Find where the given text appears and provide that cell's center as [x, y] coordinate. 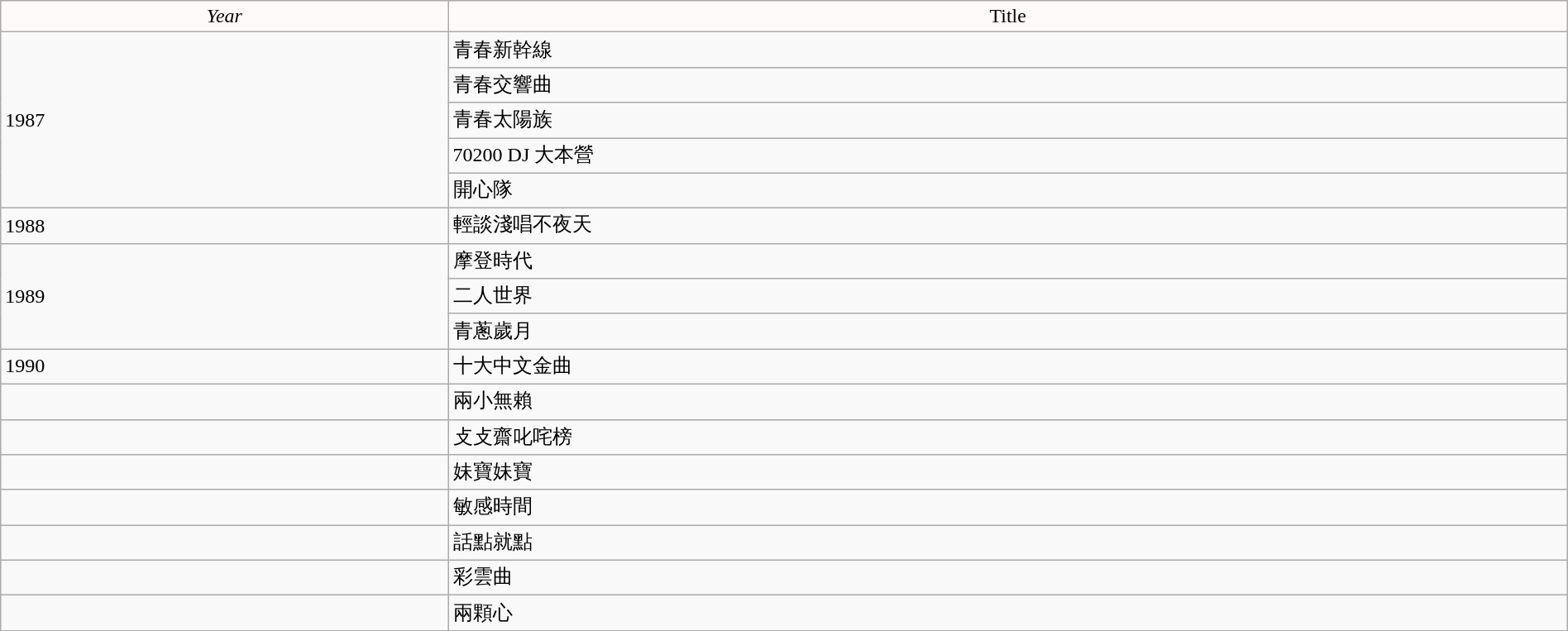
攴攴齋叱咤榜 [1007, 437]
開心隊 [1007, 190]
敏感時間 [1007, 508]
彩雲曲 [1007, 577]
兩顆心 [1007, 614]
話點就點 [1007, 543]
摩登時代 [1007, 261]
二人世界 [1007, 296]
1990 [225, 367]
1988 [225, 227]
妹寶妹寶 [1007, 473]
1987 [225, 121]
Year [225, 17]
青春新幹線 [1007, 50]
1989 [225, 296]
兩小無賴 [1007, 402]
Title [1007, 17]
輕談淺唱不夜天 [1007, 227]
青春交響曲 [1007, 84]
十大中文金曲 [1007, 367]
青春太陽族 [1007, 121]
青蔥歲月 [1007, 331]
70200 DJ 大本營 [1007, 155]
